Identify which cell holds the provided text, then report its (X, Y) central coordinate. 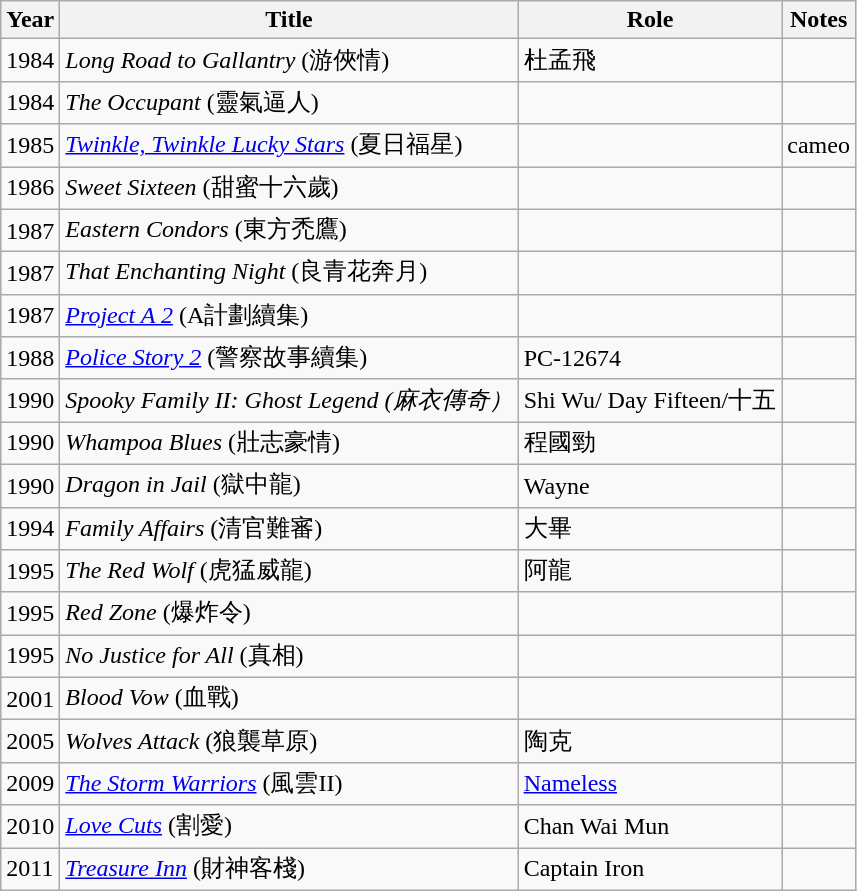
PC-12674 (650, 358)
Spooky Family II: Ghost Legend (麻衣傳奇） (289, 400)
Blood Vow (血戰) (289, 698)
That Enchanting Night (良青花奔月) (289, 274)
Notes (819, 20)
Dragon in Jail (獄中龍) (289, 486)
Sweet Sixteen (甜蜜十六歲) (289, 188)
1986 (30, 188)
大畢 (650, 528)
阿龍 (650, 572)
Project A 2 (A計劃續集) (289, 316)
1988 (30, 358)
Title (289, 20)
Police Story 2 (警察故事續集) (289, 358)
Wayne (650, 486)
The Occupant (靈氣逼人) (289, 102)
Love Cuts (割愛) (289, 826)
1994 (30, 528)
Role (650, 20)
The Storm Warriors (風雲II) (289, 784)
Family Affairs (清官難審) (289, 528)
Captain Iron (650, 870)
2005 (30, 742)
Wolves Attack (狼襲草原) (289, 742)
Nameless (650, 784)
Shi Wu/ Day Fifteen/十五 (650, 400)
2011 (30, 870)
杜孟飛 (650, 60)
Twinkle, Twinkle Lucky Stars (夏日福星) (289, 146)
Long Road to Gallantry (游俠情) (289, 60)
Red Zone (爆炸令) (289, 614)
The Red Wolf (虎猛威龍) (289, 572)
Treasure Inn (財神客棧) (289, 870)
2001 (30, 698)
No Justice for All (真相) (289, 656)
陶克 (650, 742)
Chan Wai Mun (650, 826)
2009 (30, 784)
Year (30, 20)
cameo (819, 146)
1985 (30, 146)
2010 (30, 826)
Eastern Condors (東方禿鷹) (289, 230)
Whampoa Blues (壯志豪情) (289, 444)
程國勁 (650, 444)
